Capture the cell that displays the provided text and extract its [X, Y] central coordinate. 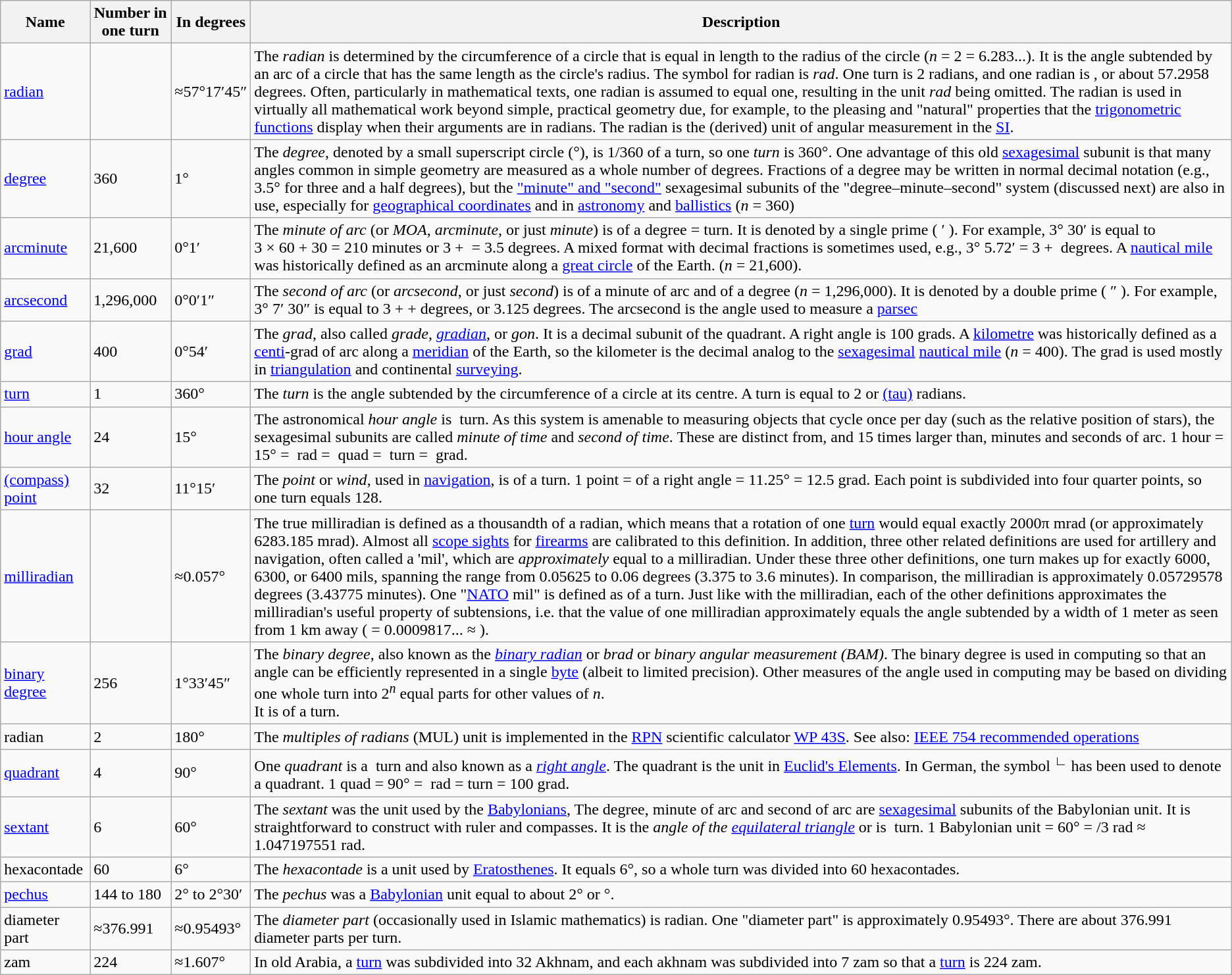
binary degree [45, 683]
6 [130, 827]
4 [130, 773]
sextant [45, 827]
0°0′1″ [211, 300]
144 to 180 [130, 895]
pechus [45, 895]
400 [130, 351]
degree [45, 179]
≈1.607° [211, 963]
2 [130, 737]
0°54′ [211, 351]
24 [130, 437]
The turn is the angle subtended by the circumference of a circle at its centre. A turn is equal to 2 or (tau) radians. [741, 394]
arcsecond [45, 300]
15° [211, 437]
180° [211, 737]
21,600 [130, 248]
1° [211, 179]
60° [211, 827]
quadrant [45, 773]
1°33′45″ [211, 683]
90° [211, 773]
≈57°17′45″ [211, 91]
Name [45, 22]
224 [130, 963]
0°1′ [211, 248]
256 [130, 683]
hour angle [45, 437]
(compass) point [45, 488]
The hexacontade is a unit used by Eratosthenes. It equals 6°, so a whole turn was divided into 60 hexacontades. [741, 870]
turn [45, 394]
arcminute [45, 248]
≈0.95493° [211, 929]
6° [211, 870]
11°15′ [211, 488]
In old Arabia, a turn was subdivided into 32 Akhnam, and each akhnam was subdivided into 7 zam so that a turn is 224 zam. [741, 963]
1,296,000 [130, 300]
Number in one turn [130, 22]
grad [45, 351]
32 [130, 488]
diameter part [45, 929]
Description [741, 22]
≈0.057° [211, 576]
zam [45, 963]
1 [130, 394]
60 [130, 870]
milliradian [45, 576]
The multiples of radians (MUL) unit is implemented in the RPN scientific calculator WP 43S. See also: IEEE 754 recommended operations [741, 737]
2° to 2°30′ [211, 895]
≈376.991 [130, 929]
The pechus was a Babylonian unit equal to about 2° or °. [741, 895]
In degrees [211, 22]
hexacontade [45, 870]
360 [130, 179]
360° [211, 394]
